Extract the (x, y) coordinate from the center of the cell holding the provided text.  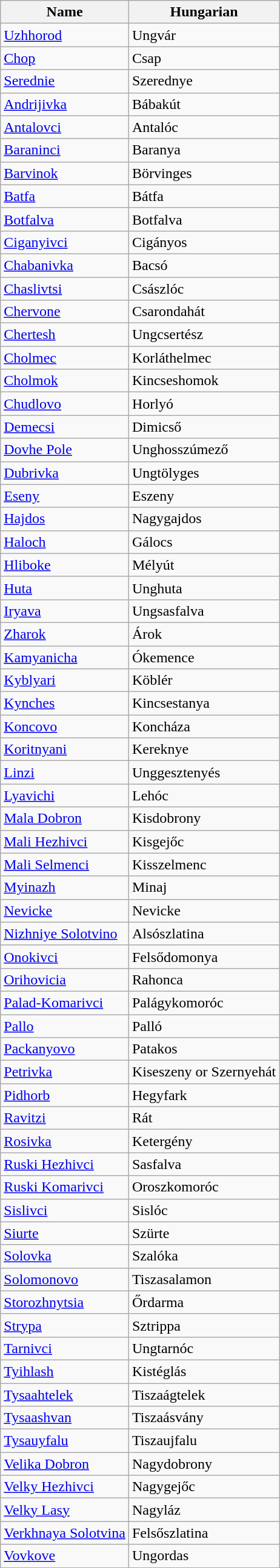
Hajdos (65, 519)
Koncovo (65, 726)
Huta (65, 588)
Palló (204, 1026)
Demecsi (65, 427)
Baranya (204, 150)
Palad-Komarivci (65, 1003)
Árok (204, 634)
Bábakút (204, 104)
Gálocs (204, 542)
Pidhorb (65, 1095)
Kamyanicha (65, 657)
Orihovicia (65, 980)
Koncháza (204, 726)
Andrijivka (65, 104)
Dovhe Pole (65, 450)
Dimicső (204, 427)
Tysaahtelek (65, 1394)
Rahonca (204, 980)
Kereknye (204, 749)
Nizhniye Solotvino (65, 934)
Korláthelmec (204, 358)
Antalovci (65, 127)
Kisgejőc (204, 842)
Unghosszúmező (204, 450)
Cholmec (65, 358)
Ciganyivci (65, 242)
Szerednye (204, 81)
Velky Hezhivci (65, 1487)
Solovka (65, 1256)
Tiszasalamon (204, 1279)
Storozhnytsia (65, 1302)
Ókemence (204, 657)
Koritnyani (65, 749)
Őrdarma (204, 1302)
Ungtarnóc (204, 1348)
Ungsasfalva (204, 611)
Palágykomoróc (204, 1003)
Rát (204, 1118)
Cholmok (65, 381)
Császlóc (204, 289)
Cigányos (204, 242)
Zharok (65, 634)
Barvinok (65, 173)
Onokivci (65, 957)
Lyavichi (65, 796)
Iryava (65, 611)
Unggesztenyés (204, 772)
Kisdobrony (204, 819)
Packanyovo (65, 1049)
Myinazh (65, 888)
Kyblyari (65, 680)
Vovkove (65, 1556)
Solomonovo (65, 1279)
Chop (65, 58)
Ungtölyges (204, 473)
Hegyfark (204, 1095)
Kynches (65, 703)
Kincseshomok (204, 381)
Alsószlatina (204, 934)
Horlyó (204, 404)
Ruski Komarivci (65, 1187)
Antalóc (204, 127)
Ungvár (204, 35)
Felsőszlatina (204, 1533)
Ravitzi (65, 1118)
Mali Hezhivci (65, 842)
Chudlovo (65, 404)
Felsődomonya (204, 957)
Unghuta (204, 588)
Ruski Hezhivci (65, 1164)
Tiszaágtelek (204, 1394)
Szürte (204, 1233)
Sislivci (65, 1210)
Uzhhorod (65, 35)
Mali Selmenci (65, 865)
Oroszkomoróc (204, 1187)
Mélyút (204, 565)
Nagygajdos (204, 519)
Mala Dobron (65, 819)
Ungordas (204, 1556)
Batfa (65, 196)
Eszeny (204, 496)
Kisszelmenc (204, 865)
Minaj (204, 888)
Tyihlash (65, 1371)
Rosivka (65, 1141)
Chabanivka (65, 265)
Linzi (65, 772)
Chervone (65, 312)
Nagyláz (204, 1510)
Tysauyfalu (65, 1441)
Serednie (65, 81)
Nagydobrony (204, 1464)
Kiseszeny or Szernyehát (204, 1072)
Ungcsertész (204, 335)
Hungarian (204, 12)
Verkhnaya Solotvina (65, 1533)
Sasfalva (204, 1164)
Baraninci (65, 150)
Sztrippa (204, 1325)
Velika Dobron (65, 1464)
Tiszaujfalu (204, 1441)
Sislóc (204, 1210)
Kistéglás (204, 1371)
Name (65, 12)
Bátfa (204, 196)
Csap (204, 58)
Ketergény (204, 1141)
Chaslivtsi (65, 289)
Patakos (204, 1049)
Tiszaásvány (204, 1418)
Börvinges (204, 173)
Haloch (65, 542)
Chertesh (65, 335)
Strypa (65, 1325)
Dubrivka (65, 473)
Pallo (65, 1026)
Szalóka (204, 1256)
Tysaashvan (65, 1418)
Kincsestanya (204, 703)
Köblér (204, 680)
Siurte (65, 1233)
Lehóc (204, 796)
Petrivka (65, 1072)
Nagygejőc (204, 1487)
Tarnivci (65, 1348)
Eseny (65, 496)
Csarondahát (204, 312)
Bacsó (204, 265)
Hliboke (65, 565)
Velky Lasy (65, 1510)
